Extract the [x, y] coordinate from the center of the cell holding the provided text.  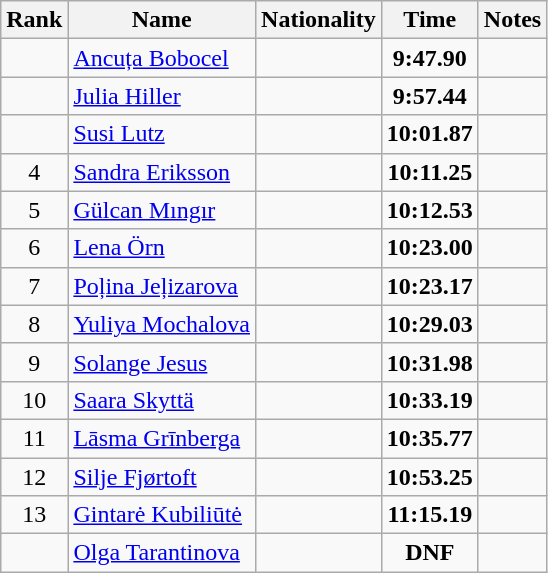
Susi Lutz [162, 134]
9:57.44 [430, 96]
Gintarė Kubiliūtė [162, 515]
12 [34, 477]
11 [34, 438]
Time [430, 20]
10:33.19 [430, 400]
10:23.00 [430, 248]
11:15.19 [430, 515]
Name [162, 20]
Rank [34, 20]
10:53.25 [430, 477]
Ancuța Bobocel [162, 58]
4 [34, 172]
Notes [512, 20]
Silje Fjørtoft [162, 477]
Saara Skyttä [162, 400]
9:47.90 [430, 58]
Poļina Jeļizarova [162, 286]
Julia Hiller [162, 96]
8 [34, 324]
10:01.87 [430, 134]
Lena Örn [162, 248]
Nationality [319, 20]
Lāsma Grīnberga [162, 438]
10:11.25 [430, 172]
9 [34, 362]
5 [34, 210]
6 [34, 248]
10:12.53 [430, 210]
7 [34, 286]
13 [34, 515]
Gülcan Mıngır [162, 210]
10 [34, 400]
Solange Jesus [162, 362]
10:29.03 [430, 324]
Olga Tarantinova [162, 553]
Yuliya Mochalova [162, 324]
Sandra Eriksson [162, 172]
10:35.77 [430, 438]
DNF [430, 553]
10:31.98 [430, 362]
10:23.17 [430, 286]
